For the text-containing cell, return its midpoint in [X, Y] coordinate format. 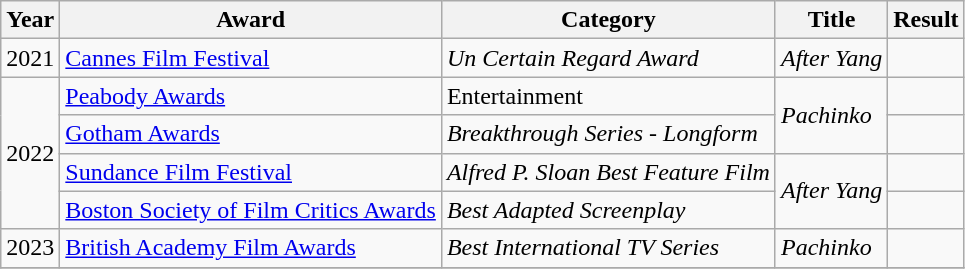
Best International TV Series [608, 248]
Entertainment [608, 96]
Alfred P. Sloan Best Feature Film [608, 172]
Best Adapted Screenplay [608, 210]
Un Certain Regard Award [608, 58]
Result [926, 20]
Breakthrough Series - Longform [608, 134]
Peabody Awards [251, 96]
Year [30, 20]
Sundance Film Festival [251, 172]
2023 [30, 248]
Cannes Film Festival [251, 58]
Boston Society of Film Critics Awards [251, 210]
Title [831, 20]
Gotham Awards [251, 134]
British Academy Film Awards [251, 248]
Category [608, 20]
Award [251, 20]
2021 [30, 58]
2022 [30, 153]
